Return the [X, Y] coordinate for the center point of the cell that contains the specified text.  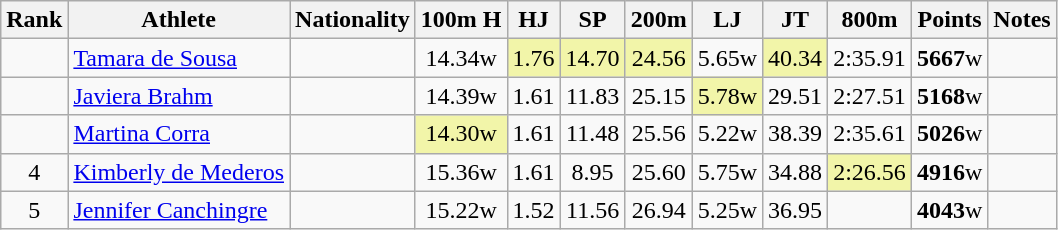
29.51 [796, 96]
15.36w [461, 172]
Nationality [353, 20]
5.22w [727, 134]
200m [658, 20]
Martina Corra [179, 134]
JT [796, 20]
2:35.61 [870, 134]
1.52 [534, 210]
2:26.56 [870, 172]
Athlete [179, 20]
14.30w [461, 134]
Notes [1022, 20]
2:27.51 [870, 96]
5026w [949, 134]
2:35.91 [870, 58]
25.56 [658, 134]
25.15 [658, 96]
26.94 [658, 210]
HJ [534, 20]
Javiera Brahm [179, 96]
800m [870, 20]
SP [592, 20]
5.65w [727, 58]
Jennifer Canchingre [179, 210]
Points [949, 20]
11.83 [592, 96]
15.22w [461, 210]
5 [34, 210]
14.39w [461, 96]
11.48 [592, 134]
4043w [949, 210]
5.25w [727, 210]
14.70 [592, 58]
5168w [949, 96]
40.34 [796, 58]
4 [34, 172]
36.95 [796, 210]
5.78w [727, 96]
5667w [949, 58]
Rank [34, 20]
25.60 [658, 172]
5.75w [727, 172]
4916w [949, 172]
14.34w [461, 58]
100m H [461, 20]
Kimberly de Mederos [179, 172]
24.56 [658, 58]
1.76 [534, 58]
11.56 [592, 210]
Tamara de Sousa [179, 58]
8.95 [592, 172]
34.88 [796, 172]
38.39 [796, 134]
LJ [727, 20]
